For the text-containing cell, return its midpoint in (x, y) coordinate format. 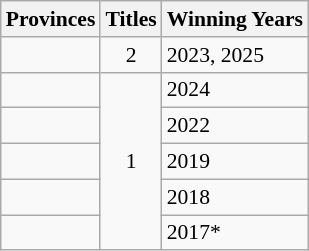
Provinces (51, 19)
Winning Years (235, 19)
1 (130, 161)
2019 (235, 162)
2024 (235, 90)
2023, 2025 (235, 55)
2022 (235, 126)
2018 (235, 197)
Titles (130, 19)
2017* (235, 233)
2 (130, 55)
